For the text-containing cell, return its midpoint in [X, Y] coordinate format. 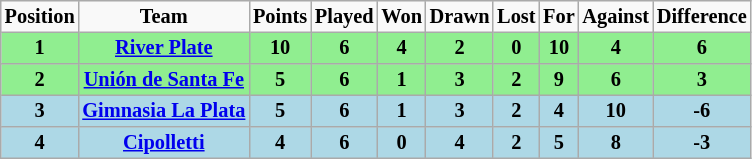
Team [164, 17]
Points [280, 17]
Against [616, 17]
Position [40, 17]
9 [558, 80]
Won [401, 17]
Played [344, 17]
Difference [702, 17]
8 [616, 143]
Lost [516, 17]
For [558, 17]
Gimnasia La Plata [164, 111]
-3 [702, 143]
-6 [702, 111]
River Plate [164, 48]
Drawn [460, 17]
Unión de Santa Fe [164, 80]
Cipolletti [164, 143]
